Capture the cell that displays the provided text and extract its [X, Y] central coordinate. 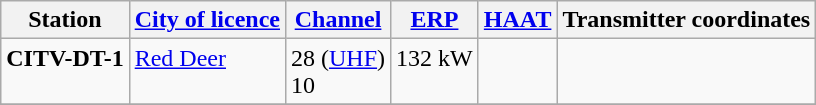
CITV-DT-1 [65, 72]
HAAT [518, 20]
Station [65, 20]
28 (UHF)10 [338, 72]
City of licence [207, 20]
Transmitter coordinates [686, 20]
ERP [435, 20]
Red Deer [207, 72]
Channel [338, 20]
132 kW [435, 72]
